Capture the cell that displays the provided text and extract its (x, y) central coordinate. 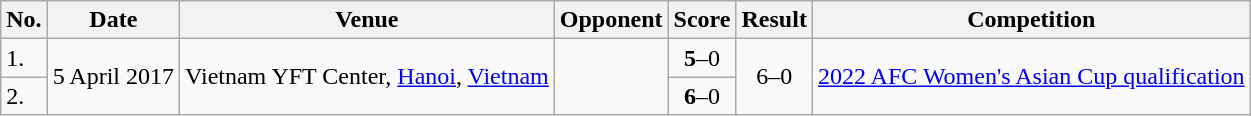
5 April 2017 (113, 77)
Score (702, 20)
Venue (368, 20)
Opponent (611, 20)
Vietnam YFT Center, Hanoi, Vietnam (368, 77)
Date (113, 20)
2. (24, 96)
5–0 (702, 58)
No. (24, 20)
2022 AFC Women's Asian Cup qualification (1031, 77)
Result (774, 20)
Competition (1031, 20)
1. (24, 58)
